Return the (x, y) coordinate for the center point of the cell that contains the specified text.  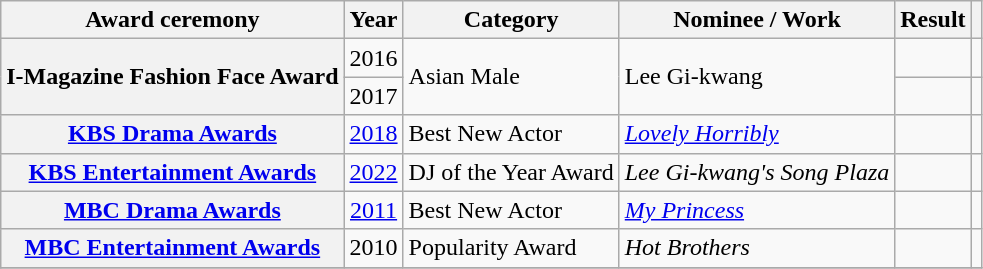
2011 (374, 210)
Lee Gi-kwang's Song Plaza (757, 172)
KBS Drama Awards (172, 134)
Asian Male (511, 77)
Hot Brothers (757, 248)
Year (374, 20)
2022 (374, 172)
Popularity Award (511, 248)
2018 (374, 134)
MBC Drama Awards (172, 210)
Category (511, 20)
Lee Gi-kwang (757, 77)
2017 (374, 96)
My Princess (757, 210)
2010 (374, 248)
KBS Entertainment Awards (172, 172)
Result (933, 20)
Lovely Horribly (757, 134)
Award ceremony (172, 20)
MBC Entertainment Awards (172, 248)
I-Magazine Fashion Face Award (172, 77)
2016 (374, 58)
Nominee / Work (757, 20)
DJ of the Year Award (511, 172)
